Extract the (x, y) coordinate from the center of the cell holding the provided text.  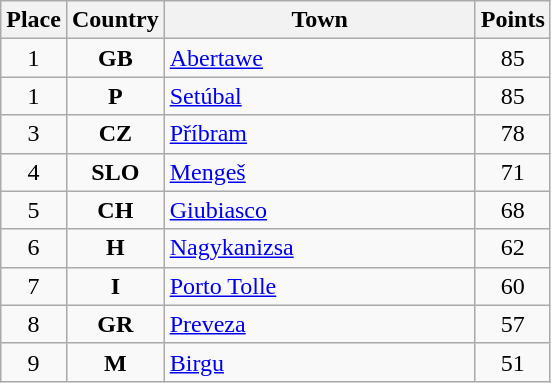
60 (512, 286)
Nagykanizsa (320, 248)
Preveza (320, 324)
Mengeš (320, 172)
H (115, 248)
GR (115, 324)
68 (512, 210)
Příbram (320, 134)
5 (34, 210)
3 (34, 134)
62 (512, 248)
M (115, 362)
Town (320, 20)
8 (34, 324)
Place (34, 20)
CZ (115, 134)
Giubiasco (320, 210)
57 (512, 324)
Porto Tolle (320, 286)
Setúbal (320, 96)
CH (115, 210)
Birgu (320, 362)
78 (512, 134)
71 (512, 172)
9 (34, 362)
7 (34, 286)
P (115, 96)
4 (34, 172)
SLO (115, 172)
Country (115, 20)
GB (115, 58)
6 (34, 248)
Abertawe (320, 58)
Points (512, 20)
I (115, 286)
51 (512, 362)
